Capture the cell that displays the provided text and extract its [X, Y] central coordinate. 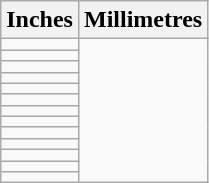
Inches [40, 20]
Millimetres [142, 20]
